Identify which cell holds the provided text, then report its [x, y] central coordinate. 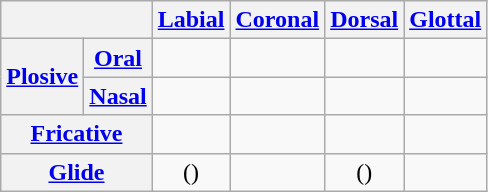
Glide [76, 172]
Oral [118, 58]
Labial [191, 20]
Nasal [118, 96]
Fricative [76, 134]
Plosive [42, 77]
Glottal [446, 20]
Coronal [278, 20]
Dorsal [364, 20]
